Detect which cell encompasses the target text, then output its [X, Y] center coordinate. 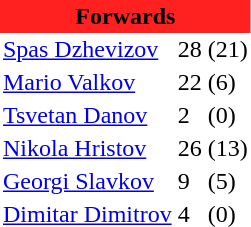
28 [190, 50]
(6) [228, 82]
Georgi Slavkov [88, 182]
(0) [228, 116]
Mario Valkov [88, 82]
Tsvetan Danov [88, 116]
(21) [228, 50]
22 [190, 82]
Nikola Hristov [88, 148]
(5) [228, 182]
26 [190, 148]
Forwards [126, 16]
Spas Dzhevizov [88, 50]
9 [190, 182]
2 [190, 116]
(13) [228, 148]
